Pinpoint the cell where the given text exists, returning its (X, Y) midpoint coordinate. 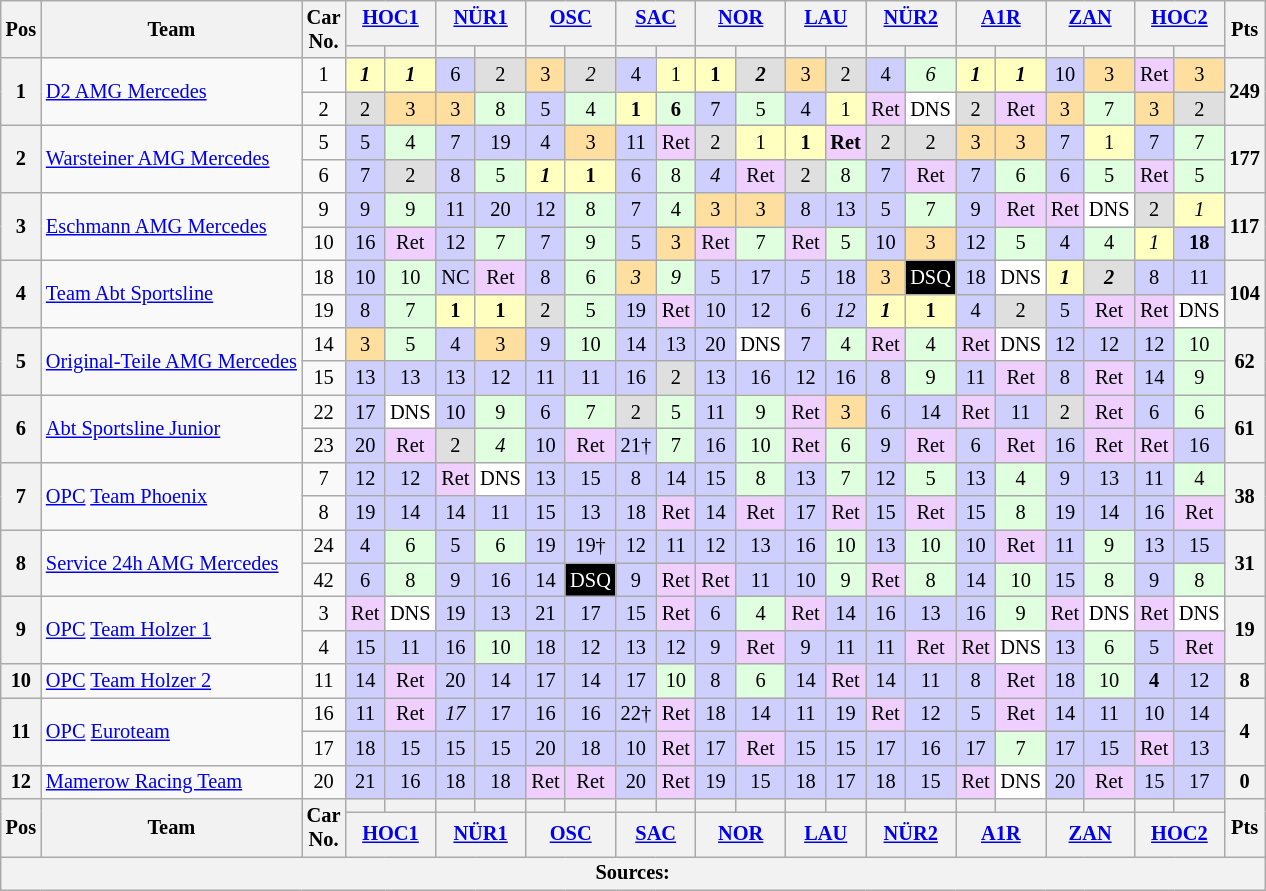
Service 24h AMG Mercedes (172, 562)
OPC Team Phoenix (172, 496)
117 (1244, 226)
0 (1244, 782)
22 (324, 412)
Sources: (633, 873)
249 (1244, 92)
Original-Teile AMG Mercedes (172, 360)
24 (324, 546)
Eschmann AMG Mercedes (172, 226)
OPC Euroteam (172, 730)
NC (456, 277)
42 (324, 580)
31 (1244, 562)
177 (1244, 158)
19† (590, 546)
OPC Team Holzer 2 (172, 681)
61 (1244, 428)
23 (324, 445)
22† (636, 714)
Abt Sportsline Junior (172, 428)
Mamerow Racing Team (172, 782)
Team Abt Sportsline (172, 294)
38 (1244, 496)
OPC Team Holzer 1 (172, 630)
21† (636, 445)
104 (1244, 294)
Warsteiner AMG Mercedes (172, 158)
62 (1244, 360)
D2 AMG Mercedes (172, 92)
